Pinpoint the cell where the given text exists, returning its [X, Y] midpoint coordinate. 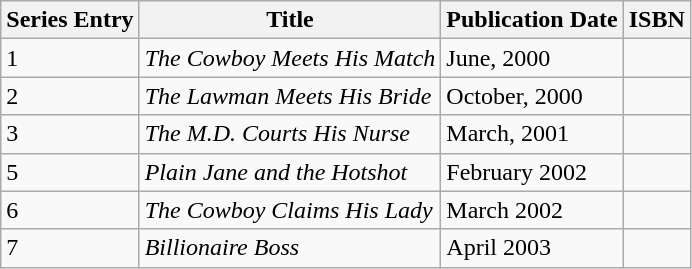
5 [70, 172]
6 [70, 210]
The M.D. Courts His Nurse [290, 134]
February 2002 [532, 172]
Plain Jane and the Hotshot [290, 172]
2 [70, 96]
June, 2000 [532, 58]
March 2002 [532, 210]
Title [290, 20]
The Cowboy Meets His Match [290, 58]
Series Entry [70, 20]
1 [70, 58]
7 [70, 248]
Billionaire Boss [290, 248]
April 2003 [532, 248]
Publication Date [532, 20]
October, 2000 [532, 96]
March, 2001 [532, 134]
ISBN [656, 20]
The Lawman Meets His Bride [290, 96]
The Cowboy Claims His Lady [290, 210]
3 [70, 134]
